Identify which cell holds the provided text, then report its [x, y] central coordinate. 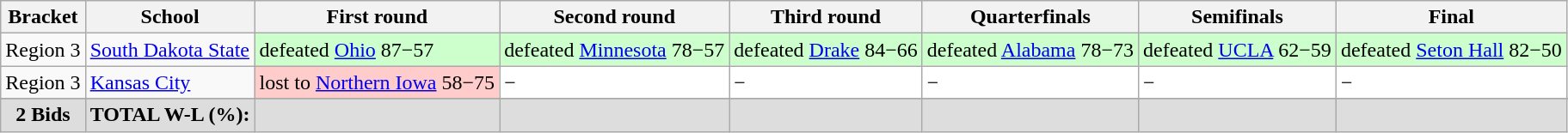
lost to Northern Iowa 58−75 [377, 82]
TOTAL W-L (%): [170, 115]
Semifinals [1238, 17]
Bracket [43, 17]
Third round [826, 17]
defeated Seton Hall 82−50 [1451, 50]
Quarterfinals [1030, 17]
2 Bids [43, 115]
defeated Minnesota 78−57 [614, 50]
South Dakota State [170, 50]
defeated Alabama 78−73 [1030, 50]
defeated Drake 84−66 [826, 50]
Kansas City [170, 82]
defeated Ohio 87−57 [377, 50]
School [170, 17]
First round [377, 17]
defeated UCLA 62−59 [1238, 50]
Final [1451, 17]
Second round [614, 17]
